Detect which cell encompasses the target text, then output its (x, y) center coordinate. 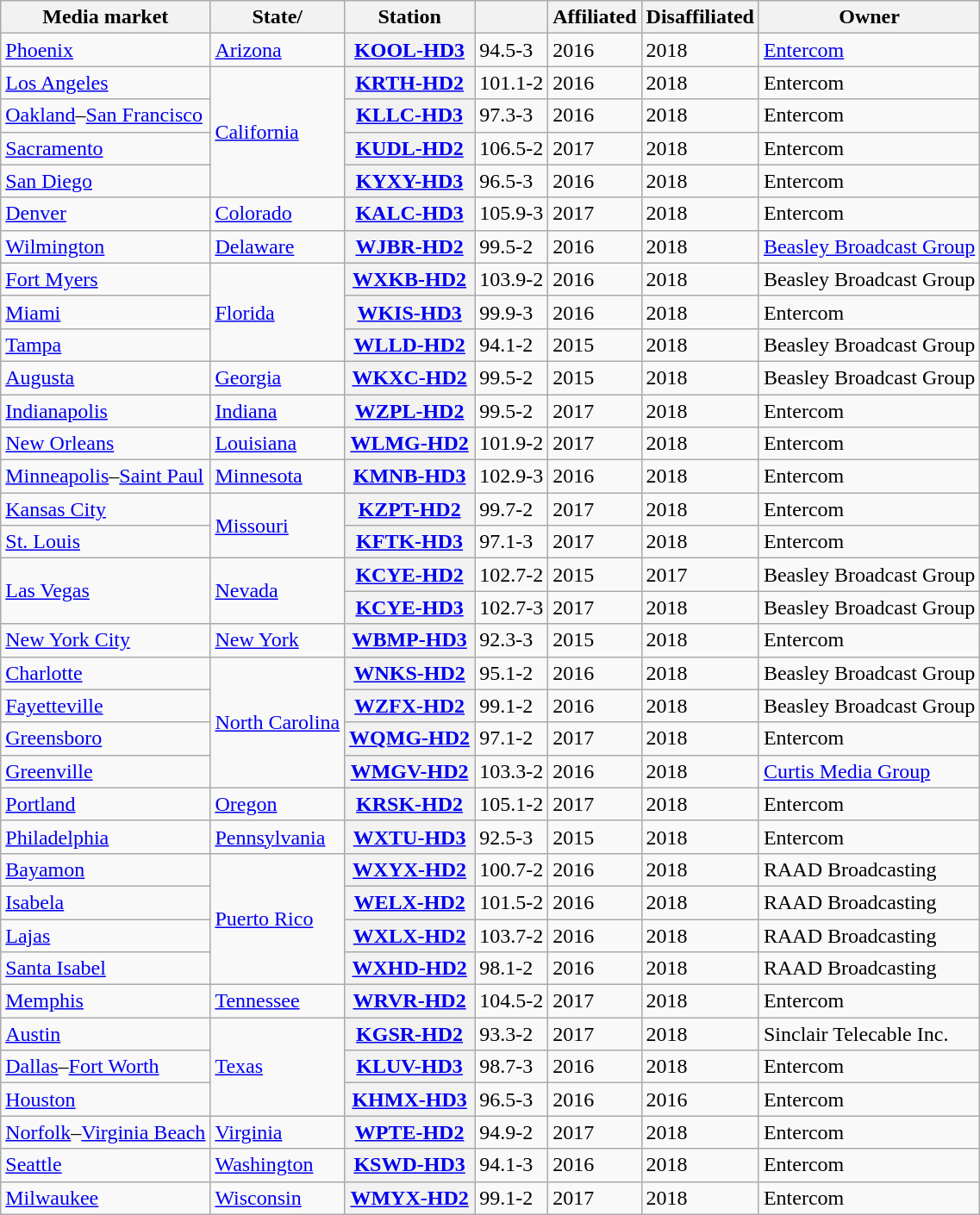
WZFX-HD2 (410, 706)
WXHD-HD2 (410, 969)
KALC-HD3 (410, 214)
101.1-2 (512, 83)
95.1-2 (512, 673)
KCYE-HD2 (410, 575)
Puerto Rico (278, 919)
102.9-3 (512, 477)
92.5-3 (512, 837)
Virginia (278, 1132)
Minnesota (278, 477)
KMNB-HD3 (410, 477)
105.1-2 (512, 804)
WZPL-HD2 (410, 411)
North Carolina (278, 722)
98.1-2 (512, 969)
Arizona (278, 50)
Media market (105, 17)
97.3-3 (512, 115)
KLUV-HD3 (410, 1067)
Charlotte (105, 673)
Denver (105, 214)
Philadelphia (105, 837)
Austin (105, 1034)
Milwaukee (105, 1198)
WMGV-HD2 (410, 771)
101.9-2 (512, 444)
WXLX-HD2 (410, 935)
St. Louis (105, 542)
Houston (105, 1100)
Greensboro (105, 738)
Augusta (105, 377)
Wilmington (105, 246)
94.1-2 (512, 345)
Greenville (105, 771)
KYXY-HD3 (410, 181)
Portland (105, 804)
94.5-3 (512, 50)
Memphis (105, 1001)
WKIS-HD3 (410, 312)
102.7-2 (512, 575)
105.9-3 (512, 214)
94.9-2 (512, 1132)
Pennsylvania (278, 837)
103.3-2 (512, 771)
WELX-HD2 (410, 902)
San Diego (105, 181)
Affiliated (595, 17)
Tennessee (278, 1001)
93.3-2 (512, 1034)
Sinclair Telecable Inc. (869, 1034)
KGSR-HD2 (410, 1034)
92.3-3 (512, 640)
Dallas–Fort Worth (105, 1067)
WBMP-HD3 (410, 640)
Seattle (105, 1165)
104.5-2 (512, 1001)
99.9-3 (512, 312)
Indianapolis (105, 411)
Nevada (278, 591)
California (278, 132)
Isabela (105, 902)
Indiana (278, 411)
WJBR-HD2 (410, 246)
Phoenix (105, 50)
Oakland–San Francisco (105, 115)
99.7-2 (512, 509)
KHMX-HD3 (410, 1100)
Colorado (278, 214)
103.7-2 (512, 935)
WLLD-HD2 (410, 345)
New York (278, 640)
102.7-3 (512, 607)
WXTU-HD3 (410, 837)
WMYX-HD2 (410, 1198)
101.5-2 (512, 902)
97.1-3 (512, 542)
WKXC-HD2 (410, 377)
Tampa (105, 345)
94.1-3 (512, 1165)
Las Vegas (105, 591)
WPTE-HD2 (410, 1132)
KUDL-HD2 (410, 148)
98.7-3 (512, 1067)
KCYE-HD3 (410, 607)
Bayamon (105, 869)
Delaware (278, 246)
Station (410, 17)
New York City (105, 640)
WQMG-HD2 (410, 738)
KSWD-HD3 (410, 1165)
Sacramento (105, 148)
97.1-2 (512, 738)
WRVR-HD2 (410, 1001)
Oregon (278, 804)
Minneapolis–Saint Paul (105, 477)
Disaffiliated (700, 17)
Kansas City (105, 509)
Miami (105, 312)
Fort Myers (105, 279)
Fayetteville (105, 706)
New Orleans (105, 444)
KZPT-HD2 (410, 509)
WXYX-HD2 (410, 869)
106.5-2 (512, 148)
Wisconsin (278, 1198)
Louisiana (278, 444)
Lajas (105, 935)
Georgia (278, 377)
Texas (278, 1067)
Owner (869, 17)
Washington (278, 1165)
WXKB-HD2 (410, 279)
Missouri (278, 526)
Norfolk–Virginia Beach (105, 1132)
100.7-2 (512, 869)
103.9-2 (512, 279)
KFTK-HD3 (410, 542)
KLLC-HD3 (410, 115)
KOOL-HD3 (410, 50)
KRTH-HD2 (410, 83)
Florida (278, 312)
State/ (278, 17)
WLMG-HD2 (410, 444)
Curtis Media Group (869, 771)
Santa Isabel (105, 969)
Los Angeles (105, 83)
WNKS-HD2 (410, 673)
KRSK-HD2 (410, 804)
